Determine the (x, y) coordinate at the center of the cell enclosing the given text.  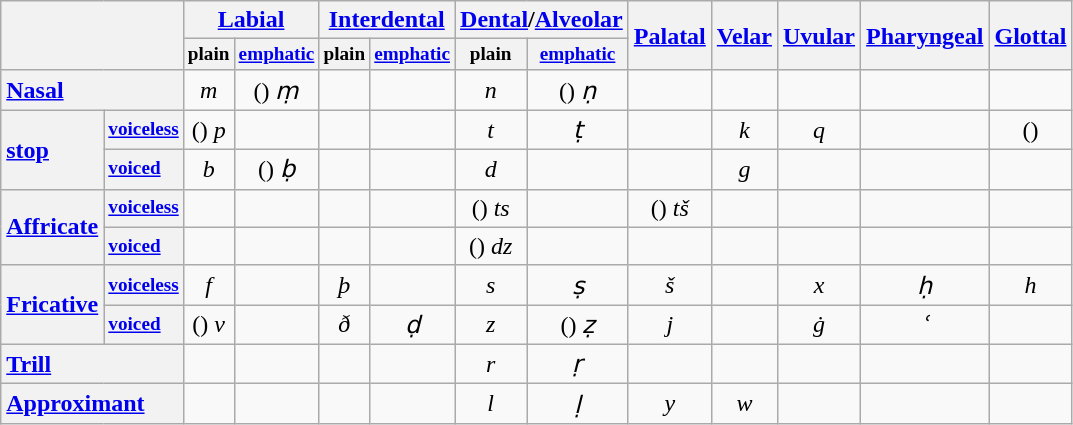
Nasal (92, 90)
r (491, 364)
() (1030, 130)
z (491, 325)
w (744, 404)
() p (208, 130)
Palatal (670, 36)
Labial (251, 20)
m (208, 90)
() tš (670, 208)
s (491, 285)
ḥ (925, 285)
ð (344, 325)
š (670, 285)
ṭ (578, 130)
Approximant (92, 404)
() ẓ (578, 325)
j (670, 325)
() ts (491, 208)
() ṇ (578, 90)
ṛ (578, 364)
n (491, 90)
ʿ (925, 325)
Affricate (52, 227)
ḷ (578, 404)
q (818, 130)
Fricative (52, 304)
ġ (818, 325)
() v (208, 325)
k (744, 130)
Dental/Alveolar (542, 20)
f (208, 285)
Uvular (818, 36)
() ṃ (276, 90)
h (1030, 285)
ṣ (578, 285)
Glottal (1030, 36)
d (491, 170)
Pharyngeal (925, 36)
y (670, 404)
l (491, 404)
t (491, 130)
b (208, 170)
þ (344, 285)
() ḅ (276, 170)
() dz (491, 246)
stop (52, 150)
Velar (744, 36)
g (744, 170)
x (818, 285)
ḍ (412, 325)
Trill (92, 364)
Interdental (387, 20)
